For the text-containing cell, return its midpoint in [X, Y] coordinate format. 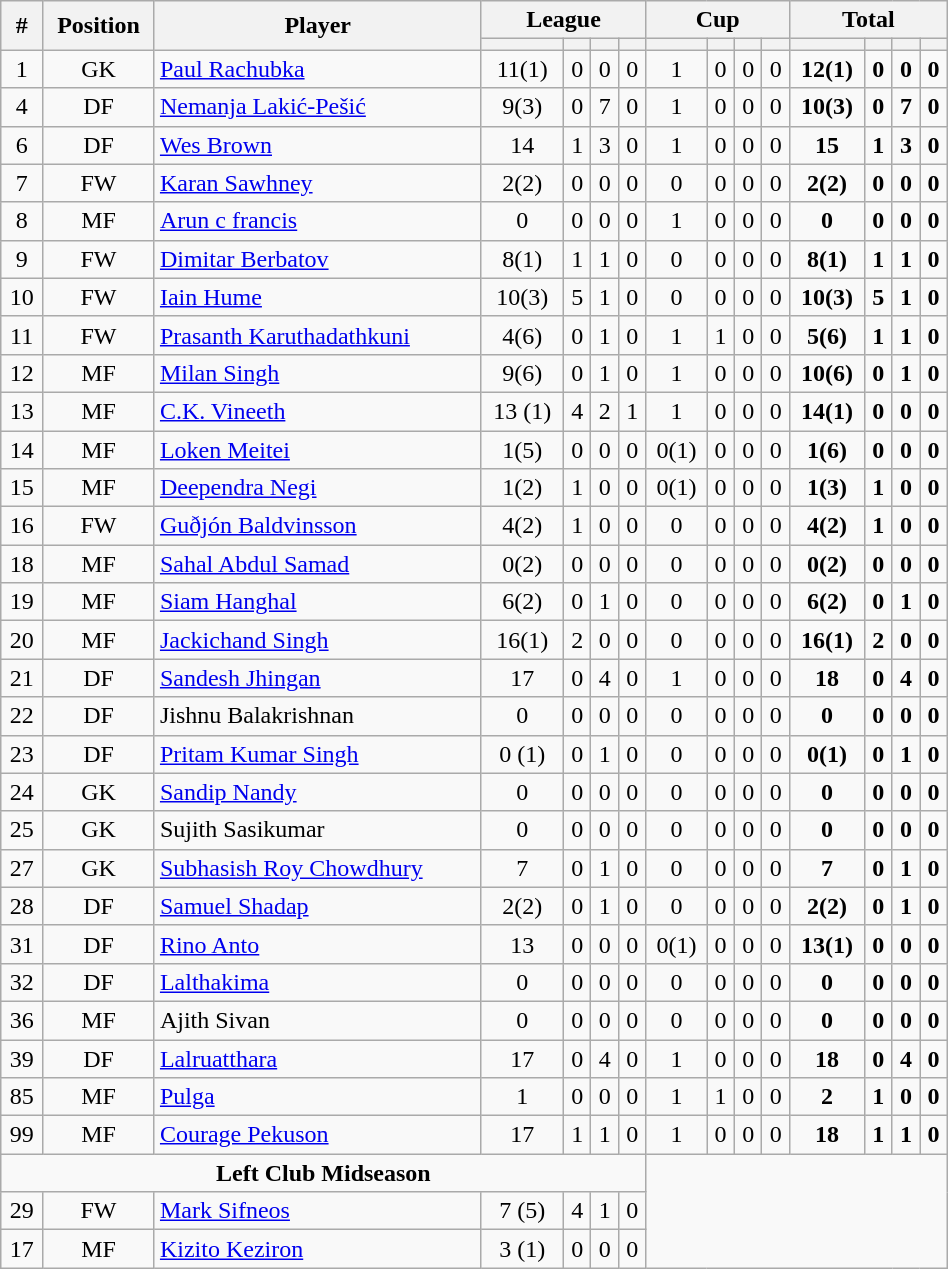
25 [22, 830]
Paul Rachubka [318, 69]
Arun c francis [318, 221]
29 [22, 1211]
Player [318, 26]
Courage Pekuson [318, 1135]
Lalruatthara [318, 1059]
36 [22, 1020]
27 [22, 868]
8 [22, 221]
Jishnu Balakrishnan [318, 716]
5(6) [826, 335]
Rino Anto [318, 944]
# [22, 26]
11 [22, 335]
Loken Meitei [318, 449]
31 [22, 944]
20 [22, 640]
99 [22, 1135]
19 [22, 602]
League [564, 20]
Left Club Midseason [324, 1173]
Sujith Sasikumar [318, 830]
3 (1) [522, 1249]
Wes Brown [318, 145]
Pulga [318, 1097]
Pritam Kumar Singh [318, 754]
Guðjón Baldvinsson [318, 526]
10(6) [826, 373]
21 [22, 678]
Total [868, 20]
28 [22, 906]
Prasanth Karuthadathkuni [318, 335]
9 [22, 259]
23 [22, 754]
Kizito Keziron [318, 1249]
Lalthakima [318, 982]
85 [22, 1097]
Siam Hanghal [318, 602]
Jackichand Singh [318, 640]
13 (1) [522, 411]
Sandesh Jhingan [318, 678]
Milan Singh [318, 373]
11(1) [522, 69]
C.K. Vineeth [318, 411]
Samuel Shadap [318, 906]
Subhasish Roy Chowdhury [318, 868]
Nemanja Lakić-Pešić [318, 107]
Dimitar Berbatov [318, 259]
Sandip Nandy [318, 792]
Mark Sifneos [318, 1211]
4(6) [522, 335]
32 [22, 982]
Iain Hume [318, 297]
1(6) [826, 449]
9(3) [522, 107]
Karan Sawhney [318, 183]
1(3) [826, 488]
Deependra Negi [318, 488]
7 (5) [522, 1211]
0 (1) [522, 754]
10 [22, 297]
9(6) [522, 373]
6 [22, 145]
13(1) [826, 944]
12 [22, 373]
1(5) [522, 449]
1(2) [522, 488]
24 [22, 792]
14(1) [826, 411]
Position [99, 26]
Cup [718, 20]
Ajith Sivan [318, 1020]
22 [22, 716]
Sahal Abdul Samad [318, 564]
16 [22, 526]
39 [22, 1059]
12(1) [826, 69]
